Determine the (x, y) coordinate at the center of the cell enclosing the given text.  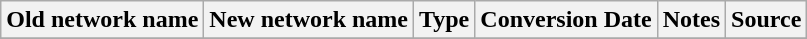
Notes (691, 20)
Conversion Date (566, 20)
New network name (309, 20)
Type (444, 20)
Source (766, 20)
Old network name (102, 20)
